Search for the cell housing the specified text and yield its [x, y] center coordinate. 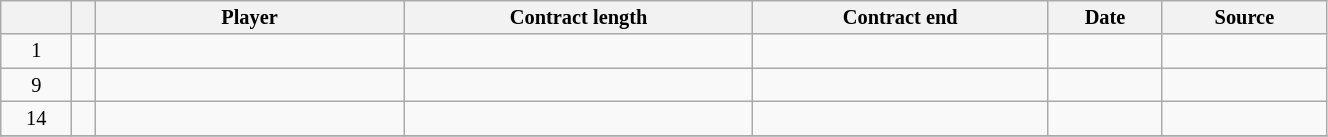
Date [1106, 17]
Source [1244, 17]
Player [250, 17]
Contract end [900, 17]
Contract length [578, 17]
1 [36, 51]
14 [36, 118]
9 [36, 85]
